Return the [X, Y] coordinate for the center point of the cell that contains the specified text.  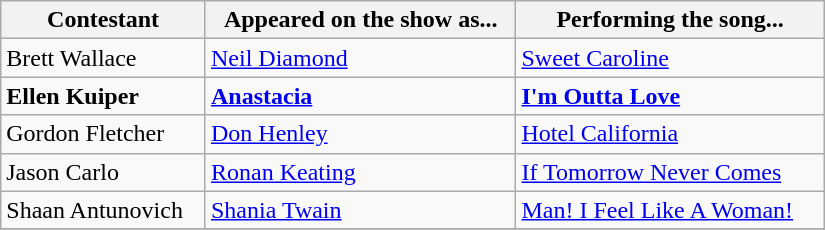
Hotel California [670, 134]
Don Henley [360, 134]
Sweet Caroline [670, 58]
Man! I Feel Like A Woman! [670, 210]
I'm Outta Love [670, 96]
Ellen Kuiper [104, 96]
If Tomorrow Never Comes [670, 172]
Jason Carlo [104, 172]
Brett Wallace [104, 58]
Contestant [104, 20]
Shania Twain [360, 210]
Ronan Keating [360, 172]
Shaan Antunovich [104, 210]
Neil Diamond [360, 58]
Appeared on the show as... [360, 20]
Gordon Fletcher [104, 134]
Performing the song... [670, 20]
Anastacia [360, 96]
